Return (x, y) of the center of cell containing provided text 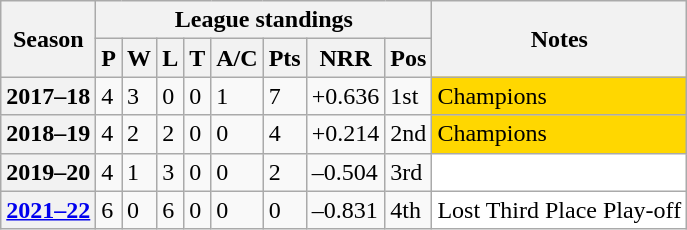
Lost Third Place Play-off (560, 210)
T (198, 58)
7 (284, 96)
NRR (346, 58)
+0.636 (346, 96)
2018–19 (48, 134)
1st (408, 96)
–0.504 (346, 172)
3rd (408, 172)
2021–22 (48, 210)
2017–18 (48, 96)
2019–20 (48, 172)
League standings (264, 20)
+0.214 (346, 134)
W (140, 58)
2nd (408, 134)
L (170, 58)
P (109, 58)
Pts (284, 58)
Season (48, 39)
–0.831 (346, 210)
4th (408, 210)
A/C (237, 58)
Pos (408, 58)
Notes (560, 39)
